Capture the cell that displays the provided text and extract its [x, y] central coordinate. 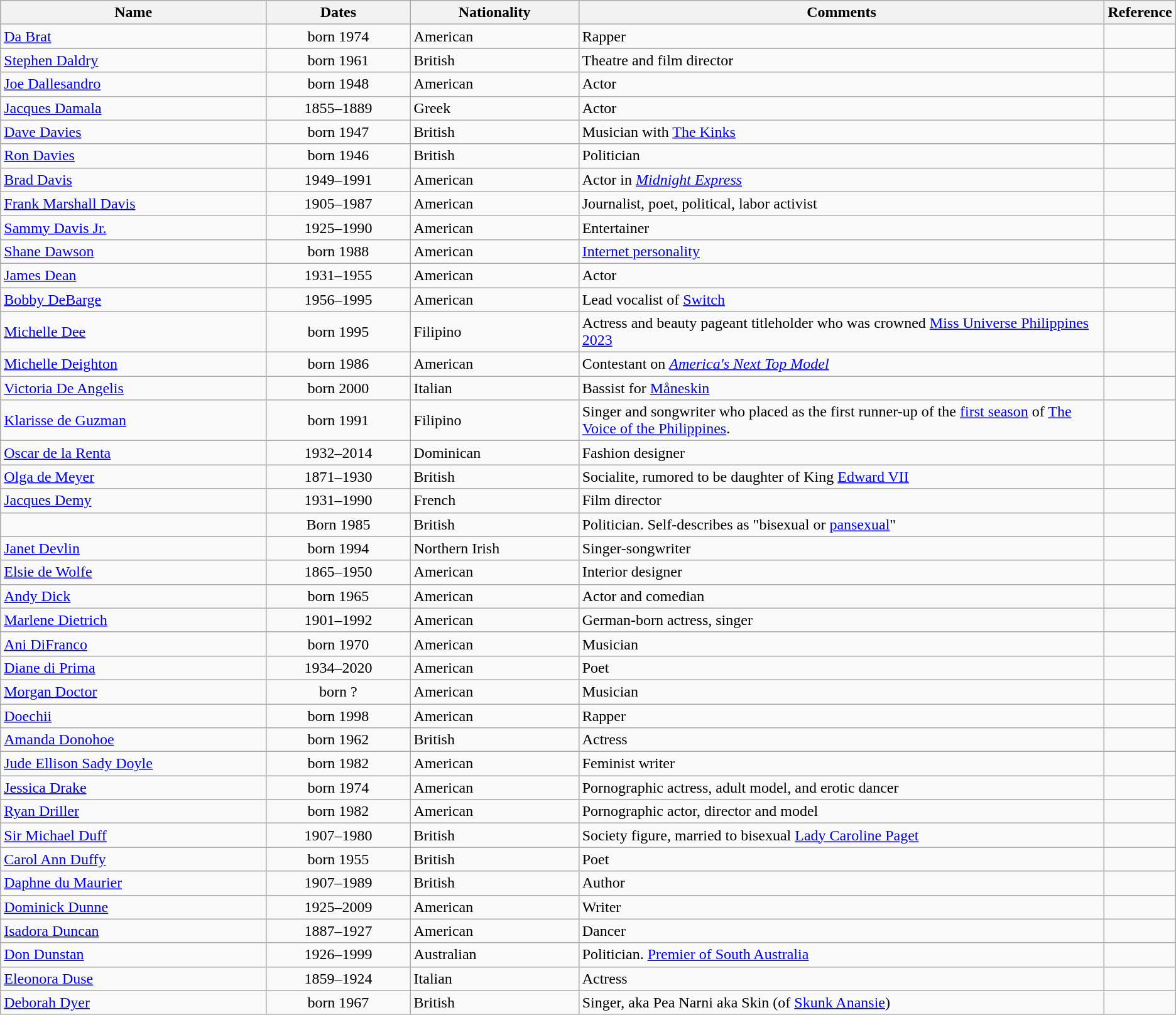
Diane di Prima [133, 668]
Bobby DeBarge [133, 300]
Deborah Dyer [133, 1002]
1931–1990 [338, 501]
Jacques Damala [133, 108]
Isadora Duncan [133, 931]
born 2000 [338, 388]
Bassist for Måneskin [842, 388]
Reference [1140, 13]
1956–1995 [338, 300]
born 1955 [338, 859]
Internet personality [842, 251]
born 1948 [338, 84]
Fashion designer [842, 453]
Frank Marshall Davis [133, 204]
Actor and comedian [842, 596]
Doechii [133, 715]
born 1946 [338, 156]
Actress and beauty pageant titleholder who was crowned Miss Universe Philippines 2023 [842, 332]
Daphne du Maurier [133, 883]
Eleonora Duse [133, 979]
Sir Michael Duff [133, 835]
Da Brat [133, 36]
1925–1990 [338, 227]
1925–2009 [338, 907]
Author [842, 883]
born 1991 [338, 421]
Klarisse de Guzman [133, 421]
Entertainer [842, 227]
Singer, aka Pea Narni aka Skin (of Skunk Anansie) [842, 1002]
born 1961 [338, 60]
Jacques Demy [133, 501]
Dominican [494, 453]
Joe Dallesandro [133, 84]
1901–1992 [338, 620]
1931–1955 [338, 275]
Film director [842, 501]
Sammy Davis Jr. [133, 227]
Jessica Drake [133, 788]
1949–1991 [338, 180]
Pornographic actress, adult model, and erotic dancer [842, 788]
1855–1889 [338, 108]
Dancer [842, 931]
Politician. Premier of South Australia [842, 955]
born 1967 [338, 1002]
1905–1987 [338, 204]
Amanda Donohoe [133, 740]
Socialite, rumored to be daughter of King Edward VII [842, 477]
born 1962 [338, 740]
born 1970 [338, 644]
Elsie de Wolfe [133, 572]
Greek [494, 108]
Northern Irish [494, 548]
Dates [338, 13]
Dave Davies [133, 132]
born 1998 [338, 715]
Singer-songwriter [842, 548]
Theatre and film director [842, 60]
Born 1985 [338, 524]
Janet Devlin [133, 548]
Marlene Dietrich [133, 620]
born 1988 [338, 251]
Feminist writer [842, 764]
1865–1950 [338, 572]
Don Dunstan [133, 955]
Comments [842, 13]
born 1947 [338, 132]
1934–2020 [338, 668]
Michelle Deighton [133, 364]
Name [133, 13]
Australian [494, 955]
Andy Dick [133, 596]
Olga de Meyer [133, 477]
Pornographic actor, director and model [842, 811]
born 1994 [338, 548]
Politician. Self-describes as "bisexual or pansexual" [842, 524]
1926–1999 [338, 955]
Morgan Doctor [133, 692]
Lead vocalist of Switch [842, 300]
Politician [842, 156]
Stephen Daldry [133, 60]
born 1986 [338, 364]
Ryan Driller [133, 811]
Society figure, married to bisexual Lady Caroline Paget [842, 835]
1859–1924 [338, 979]
born 1965 [338, 596]
Interior designer [842, 572]
Writer [842, 907]
Ani DiFranco [133, 644]
1932–2014 [338, 453]
Michelle Dee [133, 332]
Victoria De Angelis [133, 388]
born 1995 [338, 332]
James Dean [133, 275]
Oscar de la Renta [133, 453]
1907–1980 [338, 835]
Singer and songwriter who placed as the first runner-up of the first season of The Voice of the Philippines. [842, 421]
Brad Davis [133, 180]
Journalist, poet, political, labor activist [842, 204]
Dominick Dunne [133, 907]
1907–1989 [338, 883]
French [494, 501]
Ron Davies [133, 156]
Actor in Midnight Express [842, 180]
1887–1927 [338, 931]
Carol Ann Duffy [133, 859]
Shane Dawson [133, 251]
Jude Ellison Sady Doyle [133, 764]
Musician with The Kinks [842, 132]
born ? [338, 692]
German-born actress, singer [842, 620]
1871–1930 [338, 477]
Contestant on America's Next Top Model [842, 364]
Nationality [494, 13]
